Determine the [X, Y] coordinate at the center of the cell enclosing the given text.  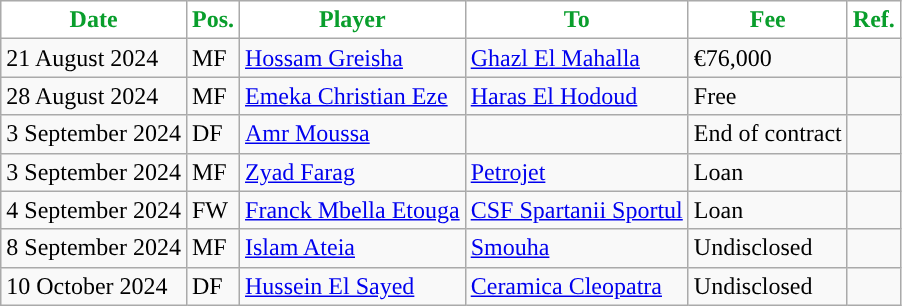
Amr Moussa [353, 134]
Petrojet [576, 172]
Haras El Hodoud [576, 96]
CSF Spartanii Sportul [576, 210]
4 September 2024 [94, 210]
Franck Mbella Etouga [353, 210]
Free [768, 96]
Player [353, 20]
Hussein El Sayed [353, 286]
8 September 2024 [94, 248]
21 August 2024 [94, 58]
Ghazl El Mahalla [576, 58]
Islam Ateia [353, 248]
Fee [768, 20]
€76,000 [768, 58]
End of contract [768, 134]
Date [94, 20]
Ref. [874, 20]
Pos. [212, 20]
Ceramica Cleopatra [576, 286]
FW [212, 210]
Hossam Greisha [353, 58]
28 August 2024 [94, 96]
Zyad Farag [353, 172]
To [576, 20]
10 October 2024 [94, 286]
Smouha [576, 248]
Emeka Christian Eze [353, 96]
